Find where the given text appears and provide that cell's center as (x, y) coordinate. 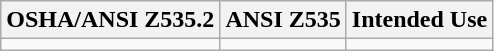
OSHA/ANSI Z535.2 (110, 20)
ANSI Z535 (283, 20)
Intended Use (419, 20)
